Locate the cell with the specified text and output its (x, y) center coordinate. 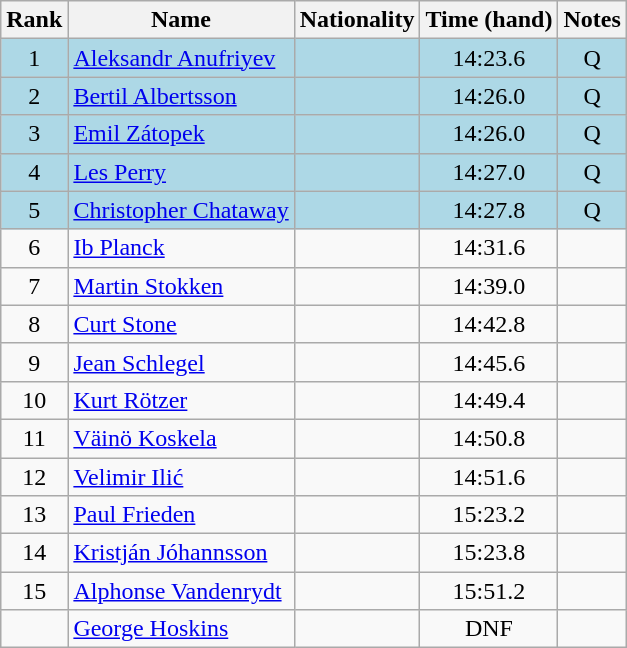
15:23.2 (489, 515)
8 (34, 324)
Emil Zátopek (181, 134)
Rank (34, 20)
14:31.6 (489, 248)
Alphonse Vandenrydt (181, 591)
14:39.0 (489, 286)
14:42.8 (489, 324)
Name (181, 20)
13 (34, 515)
15:51.2 (489, 591)
Nationality (357, 20)
14 (34, 553)
11 (34, 438)
14:50.8 (489, 438)
7 (34, 286)
Notes (592, 20)
14:27.8 (489, 210)
4 (34, 172)
DNF (489, 629)
Martin Stokken (181, 286)
15 (34, 591)
Les Perry (181, 172)
5 (34, 210)
14:23.6 (489, 58)
14:49.4 (489, 400)
15:23.8 (489, 553)
Curt Stone (181, 324)
2 (34, 96)
Ib Planck (181, 248)
6 (34, 248)
14:51.6 (489, 477)
10 (34, 400)
12 (34, 477)
3 (34, 134)
Bertil Albertsson (181, 96)
14:27.0 (489, 172)
George Hoskins (181, 629)
Velimir Ilić (181, 477)
14:45.6 (489, 362)
Jean Schlegel (181, 362)
1 (34, 58)
Kurt Rötzer (181, 400)
Time (hand) (489, 20)
Christopher Chataway (181, 210)
9 (34, 362)
Paul Frieden (181, 515)
Väinö Koskela (181, 438)
Kristján Jóhannsson (181, 553)
Aleksandr Anufriyev (181, 58)
